Search for the cell housing the specified text and yield its (X, Y) center coordinate. 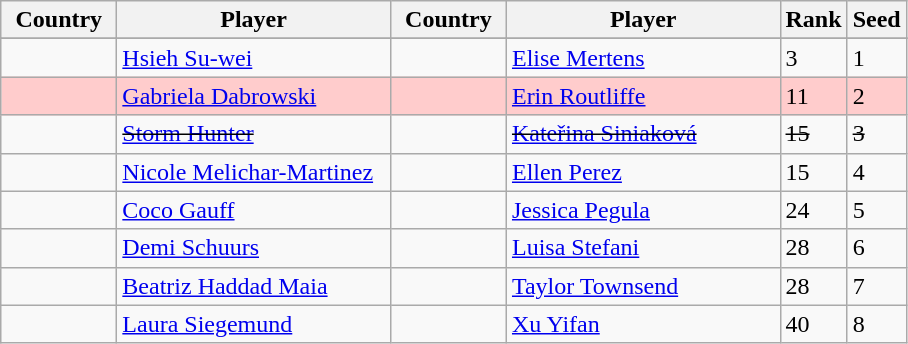
5 (876, 210)
Kateřina Siniaková (643, 134)
Rank (814, 20)
Storm Hunter (254, 134)
24 (814, 210)
6 (876, 248)
Laura Siegemund (254, 324)
Gabriela Dabrowski (254, 96)
Ellen Perez (643, 172)
Coco Gauff (254, 210)
2 (876, 96)
11 (814, 96)
Jessica Pegula (643, 210)
Hsieh Su-wei (254, 58)
Elise Mertens (643, 58)
Nicole Melichar-Martinez (254, 172)
1 (876, 58)
Xu Yifan (643, 324)
4 (876, 172)
Taylor Townsend (643, 286)
Seed (876, 20)
Beatriz Haddad Maia (254, 286)
Erin Routliffe (643, 96)
40 (814, 324)
7 (876, 286)
Luisa Stefani (643, 248)
8 (876, 324)
Demi Schuurs (254, 248)
